Determine the [x, y] coordinate at the center of the cell enclosing the given text.  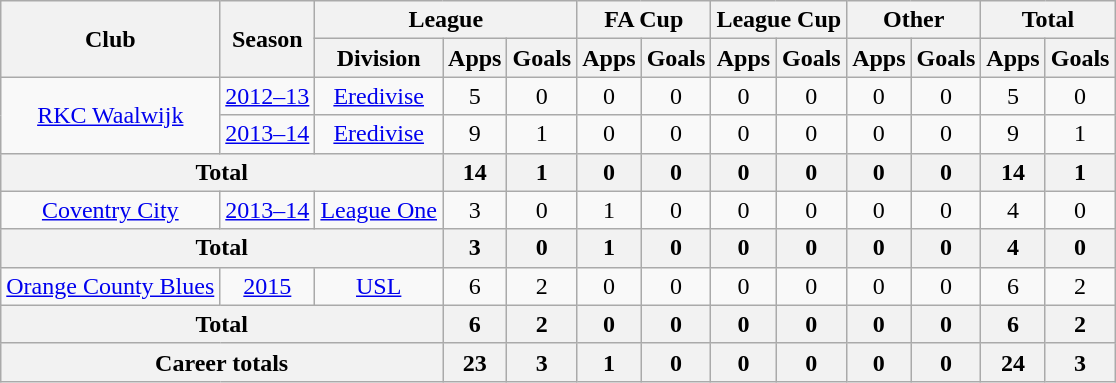
Season [268, 39]
23 [475, 362]
Other [914, 20]
Career totals [222, 362]
Division [379, 58]
Club [110, 39]
RKC Waalwijk [110, 115]
FA Cup [644, 20]
24 [1013, 362]
2012–13 [268, 96]
Coventry City [110, 210]
League Cup [779, 20]
2015 [268, 286]
League One [379, 210]
Orange County Blues [110, 286]
League [446, 20]
USL [379, 286]
